Return the [x, y] coordinate for the center point of the cell that contains the specified text.  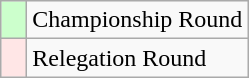
Relegation Round [138, 58]
Championship Round [138, 20]
